Capture the cell that displays the provided text and extract its (X, Y) central coordinate. 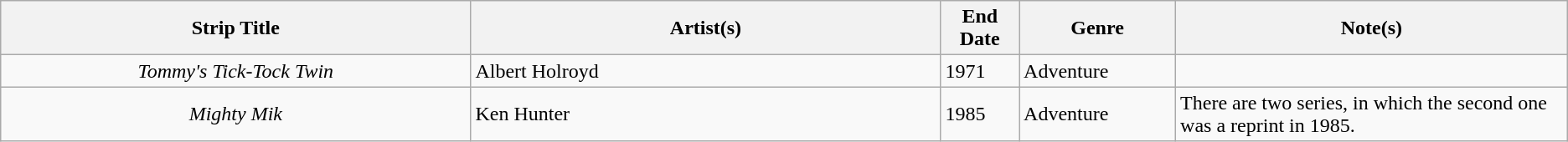
Strip Title (236, 28)
1985 (980, 114)
1971 (980, 71)
Mighty Mik (236, 114)
Note(s) (1372, 28)
Albert Holroyd (705, 71)
There are two series, in which the second one was a reprint in 1985. (1372, 114)
Artist(s) (705, 28)
Genre (1097, 28)
Ken Hunter (705, 114)
Tommy's Tick-Tock Twin (236, 71)
End Date (980, 28)
